From the cell containing the given text, extract its center point as (x, y) coordinate. 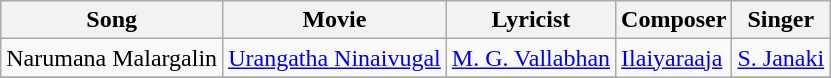
Lyricist (530, 20)
S. Janaki (781, 58)
Narumana Malargalin (112, 58)
M. G. Vallabhan (530, 58)
Ilaiyaraaja (674, 58)
Urangatha Ninaivugal (335, 58)
Composer (674, 20)
Song (112, 20)
Movie (335, 20)
Singer (781, 20)
